Extract the (x, y) coordinate from the center of the cell holding the provided text.  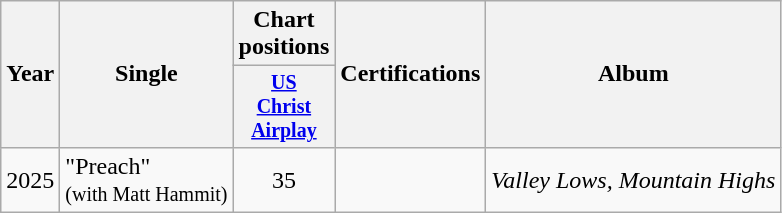
"Preach"(with Matt Hammit) (146, 180)
Single (146, 74)
Certifications (410, 74)
USChrist Airplay (284, 106)
Year (30, 74)
Album (634, 74)
35 (284, 180)
Chart positions (284, 34)
2025 (30, 180)
Valley Lows, Mountain Highs (634, 180)
